Determine the [X, Y] coordinate at the center of the cell enclosing the given text.  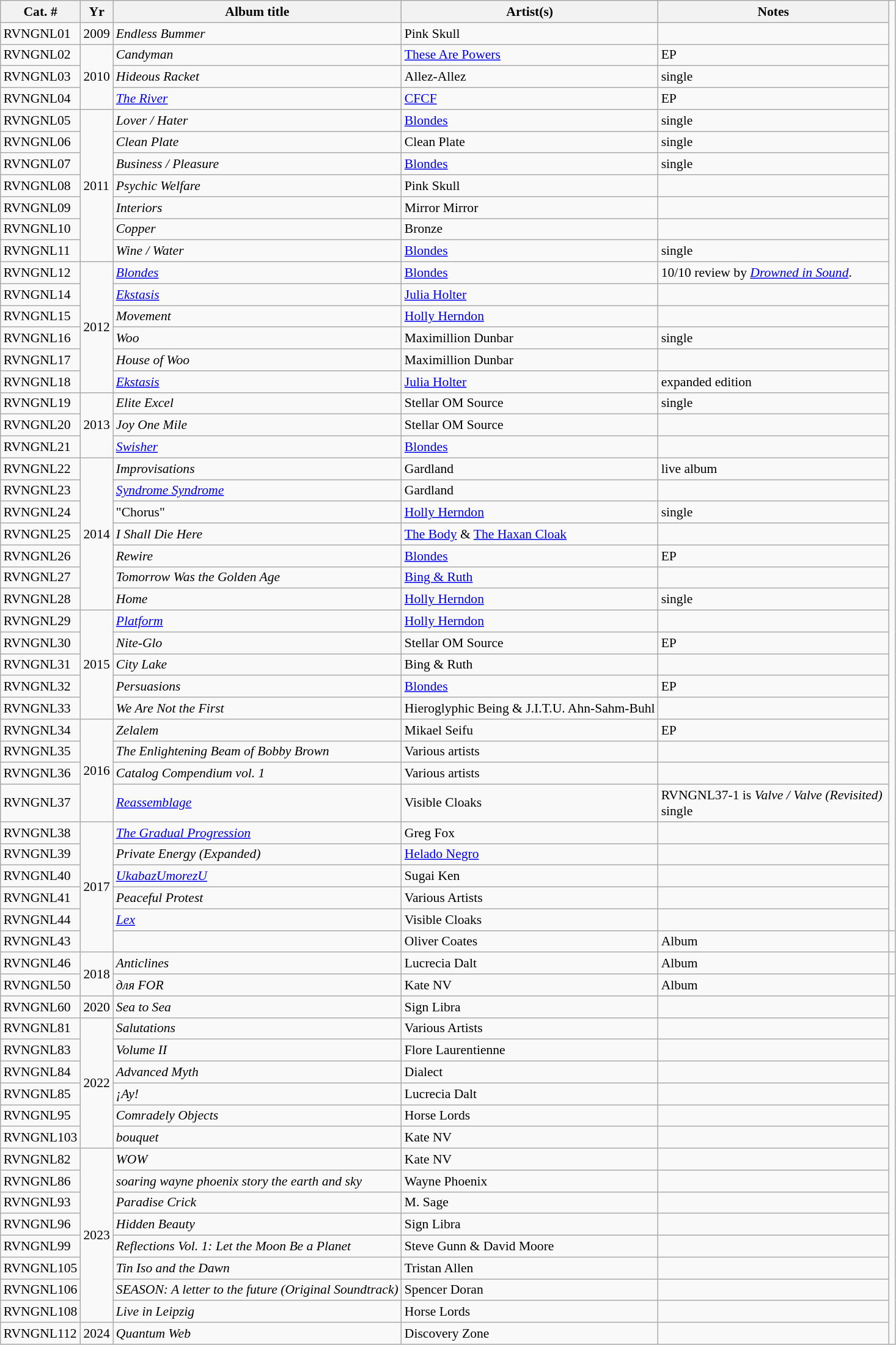
RVNGNL29 [40, 621]
Business / Pleasure [257, 164]
The Enlightening Beam of Bobby Brown [257, 752]
RVNGNL22 [40, 469]
RVNGNL27 [40, 577]
RVNGNL16 [40, 339]
expanded edition [774, 382]
UkabazUmorezU [257, 876]
RVNGNL99 [40, 1247]
Artist(s) [530, 12]
RVNGNL01 [40, 34]
RVNGNL41 [40, 898]
RVNGNL23 [40, 491]
Quantum Web [257, 1333]
City Lake [257, 665]
Candyman [257, 55]
live album [774, 469]
RVNGNL36 [40, 774]
Yr [97, 12]
RVNGNL32 [40, 687]
RVNGNL04 [40, 99]
Improvisations [257, 469]
RVNGNL103 [40, 1138]
Wine / Water [257, 251]
Bronze [530, 229]
RVNGNL81 [40, 1028]
2009 [97, 34]
Platform [257, 621]
Swisher [257, 447]
Reassemblage [257, 803]
House of Woo [257, 360]
Flore Laurentienne [530, 1050]
для FOR [257, 985]
2011 [97, 186]
The River [257, 99]
Steve Gunn & David Moore [530, 1247]
Persuasions [257, 687]
RVNGNL106 [40, 1290]
RVNGNL95 [40, 1116]
2017 [97, 887]
10/10 review by Drowned in Sound. [774, 273]
Allez-Allez [530, 77]
RVNGNL31 [40, 665]
Hidden Beauty [257, 1225]
Live in Leipzig [257, 1312]
RVNGNL18 [40, 382]
RVNGNL108 [40, 1312]
Psychic Welfare [257, 186]
Tristan Allen [530, 1268]
RVNGNL34 [40, 730]
The Body & The Haxan Cloak [530, 534]
Salutations [257, 1028]
RVNGNL105 [40, 1268]
RVNGNL37-1 is Valve / Valve (Revisited) single [774, 803]
Lex [257, 920]
RVNGNL50 [40, 985]
"Chorus" [257, 513]
Copper [257, 229]
2010 [97, 77]
RVNGNL14 [40, 295]
Tomorrow Was the Golden Age [257, 577]
2013 [97, 425]
RVNGNL03 [40, 77]
soaring wayne phoenix story the earth and sky [257, 1181]
RVNGNL06 [40, 142]
RVNGNL35 [40, 752]
Woo [257, 339]
Spencer Doran [530, 1290]
RVNGNL15 [40, 317]
RVNGNL84 [40, 1072]
The Gradual Progression [257, 833]
M. Sage [530, 1203]
2020 [97, 1007]
Album title [257, 12]
Discovery Zone [530, 1333]
Home [257, 599]
RVNGNL26 [40, 556]
I Shall Die Here [257, 534]
Elite Excel [257, 403]
bouquet [257, 1138]
Sea to Sea [257, 1007]
Zelalem [257, 730]
Sugai Ken [530, 876]
WOW [257, 1159]
2018 [97, 974]
Reflections Vol. 1: Let the Moon Be a Planet [257, 1247]
Paradise Crick [257, 1203]
Hieroglyphic Being & J.I.T.U. Ahn-Sahm-Buhl [530, 708]
Helado Negro [530, 854]
RVNGNL93 [40, 1203]
RVNGNL44 [40, 920]
RVNGNL05 [40, 120]
Oliver Coates [530, 942]
RVNGNL21 [40, 447]
Cat. # [40, 12]
RVNGNL37 [40, 803]
Dialect [530, 1072]
RVNGNL96 [40, 1225]
Anticlines [257, 964]
RVNGNL19 [40, 403]
RVNGNL86 [40, 1181]
RVNGNL38 [40, 833]
2023 [97, 1236]
Movement [257, 317]
RVNGNL07 [40, 164]
RVNGNL85 [40, 1094]
RVNGNL11 [40, 251]
These Are Powers [530, 55]
RVNGNL46 [40, 964]
Peaceful Protest [257, 898]
Mirror Mirror [530, 208]
¡Ay! [257, 1094]
RVNGNL20 [40, 425]
2014 [97, 534]
RVNGNL08 [40, 186]
2015 [97, 665]
Notes [774, 12]
2024 [97, 1333]
Hideous Racket [257, 77]
2012 [97, 328]
Syndrome Syndrome [257, 491]
RVNGNL43 [40, 942]
RVNGNL60 [40, 1007]
RVNGNL30 [40, 643]
Private Energy (Expanded) [257, 854]
Joy One Mile [257, 425]
RVNGNL17 [40, 360]
RVNGNL28 [40, 599]
RVNGNL82 [40, 1159]
Endless Bummer [257, 34]
Nite-Glo [257, 643]
RVNGNL02 [40, 55]
SEASON: A letter to the future (Original Soundtrack) [257, 1290]
Rewire [257, 556]
Comradely Objects [257, 1116]
RVNGNL40 [40, 876]
RVNGNL10 [40, 229]
Tin Iso and the Dawn [257, 1268]
RVNGNL112 [40, 1333]
We Are Not the First [257, 708]
Lover / Hater [257, 120]
Catalog Compendium vol. 1 [257, 774]
Advanced Myth [257, 1072]
2016 [97, 771]
RVNGNL33 [40, 708]
RVNGNL12 [40, 273]
Wayne Phoenix [530, 1181]
2022 [97, 1083]
Interiors [257, 208]
RVNGNL25 [40, 534]
RVNGNL09 [40, 208]
Volume II [257, 1050]
RVNGNL24 [40, 513]
RVNGNL83 [40, 1050]
Greg Fox [530, 833]
RVNGNL39 [40, 854]
Mikael Seifu [530, 730]
CFCF [530, 99]
